Search for the cell housing the specified text and yield its (X, Y) center coordinate. 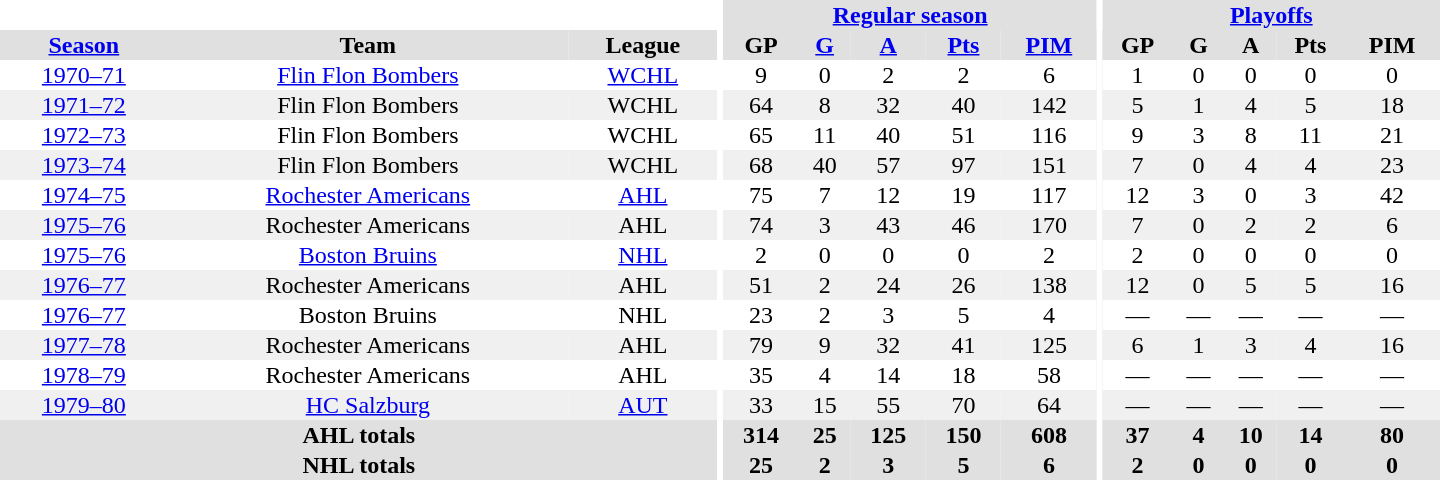
21 (1392, 135)
97 (964, 165)
HC Salzburg (368, 405)
116 (1049, 135)
41 (964, 345)
55 (888, 405)
170 (1049, 225)
57 (888, 165)
314 (760, 435)
75 (760, 195)
138 (1049, 285)
Regular season (910, 15)
33 (760, 405)
24 (888, 285)
35 (760, 375)
NHL totals (359, 465)
1977–78 (84, 345)
1970–71 (84, 75)
151 (1049, 165)
46 (964, 225)
Playoffs (1272, 15)
15 (825, 405)
1974–75 (84, 195)
10 (1251, 435)
58 (1049, 375)
117 (1049, 195)
68 (760, 165)
19 (964, 195)
1971–72 (84, 105)
80 (1392, 435)
AUT (643, 405)
150 (964, 435)
1979–80 (84, 405)
Season (84, 45)
43 (888, 225)
26 (964, 285)
142 (1049, 105)
1978–79 (84, 375)
Team (368, 45)
74 (760, 225)
1973–74 (84, 165)
37 (1138, 435)
AHL totals (359, 435)
608 (1049, 435)
65 (760, 135)
42 (1392, 195)
70 (964, 405)
79 (760, 345)
League (643, 45)
1972–73 (84, 135)
